Detect which cell encompasses the target text, then output its [x, y] center coordinate. 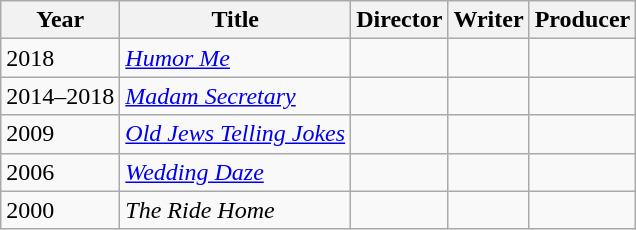
2000 [60, 210]
Title [236, 20]
Humor Me [236, 58]
Madam Secretary [236, 96]
2006 [60, 172]
2009 [60, 134]
The Ride Home [236, 210]
2018 [60, 58]
Writer [488, 20]
Director [400, 20]
2014–2018 [60, 96]
Producer [582, 20]
Year [60, 20]
Old Jews Telling Jokes [236, 134]
Wedding Daze [236, 172]
